For the text-containing cell, return its midpoint in [X, Y] coordinate format. 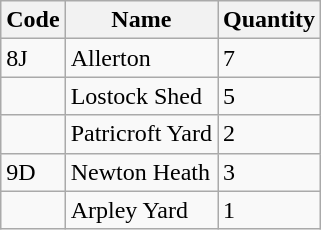
Lostock Shed [141, 96]
7 [270, 58]
Arpley Yard [141, 210]
1 [270, 210]
9D [33, 172]
Newton Heath [141, 172]
Code [33, 20]
Name [141, 20]
5 [270, 96]
Allerton [141, 58]
Quantity [270, 20]
Patricroft Yard [141, 134]
8J [33, 58]
2 [270, 134]
3 [270, 172]
